Pinpoint the cell where the given text exists, returning its (X, Y) midpoint coordinate. 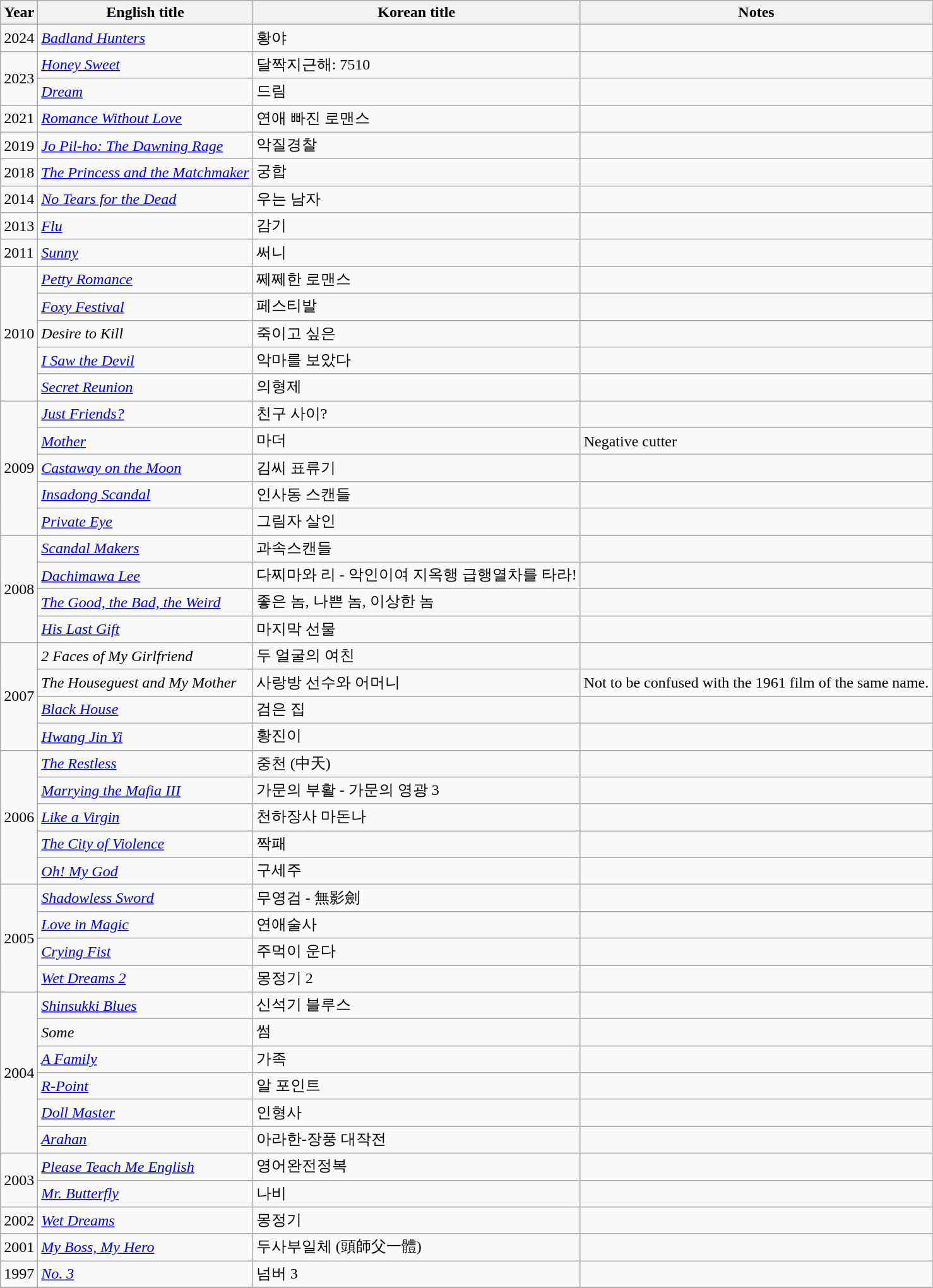
No Tears for the Dead (145, 200)
죽이고 싶은 (417, 333)
The Houseguest and My Mother (145, 683)
2024 (19, 38)
황야 (417, 38)
의형제 (417, 388)
My Boss, My Hero (145, 1248)
2 Faces of My Girlfriend (145, 657)
주먹이 운다 (417, 952)
2023 (19, 78)
아라한-장풍 대작전 (417, 1140)
중천 (中天) (417, 764)
알 포인트 (417, 1086)
다찌마와 리 - 악인이여 지옥행 급행열차를 타라! (417, 576)
Please Teach Me English (145, 1167)
2013 (19, 226)
Insadong Scandal (145, 495)
Negative cutter (756, 441)
과속스캔들 (417, 549)
2009 (19, 468)
R-Point (145, 1086)
쩨쩨한 로맨스 (417, 280)
Oh! My God (145, 871)
연애 빠진 로맨스 (417, 119)
악질경찰 (417, 145)
Arahan (145, 1140)
Flu (145, 226)
Private Eye (145, 522)
가문의 부활 - 가문의 영광 3 (417, 790)
Badland Hunters (145, 38)
Foxy Festival (145, 307)
황진이 (417, 736)
궁합 (417, 173)
2003 (19, 1179)
Scandal Makers (145, 549)
English title (145, 13)
드림 (417, 92)
Notes (756, 13)
The City of Violence (145, 845)
2010 (19, 333)
Honey Sweet (145, 64)
Dream (145, 92)
Sunny (145, 253)
2007 (19, 696)
그림자 살인 (417, 522)
Shinsukki Blues (145, 1005)
2011 (19, 253)
Just Friends? (145, 414)
Black House (145, 710)
Secret Reunion (145, 388)
몽정기 (417, 1221)
His Last Gift (145, 629)
2021 (19, 119)
2019 (19, 145)
달짝지근해: 7510 (417, 64)
Shadowless Sword (145, 898)
No. 3 (145, 1274)
Some (145, 1033)
페스티발 (417, 307)
영어완전정복 (417, 1167)
Mother (145, 441)
마지막 선물 (417, 629)
연애술사 (417, 924)
인사동 스캔들 (417, 495)
무영검 - 無影劍 (417, 898)
2001 (19, 1248)
Marrying the Mafia III (145, 790)
1997 (19, 1274)
Korean title (417, 13)
인형사 (417, 1112)
Not to be confused with the 1961 film of the same name. (756, 683)
Mr. Butterfly (145, 1193)
구세주 (417, 871)
감기 (417, 226)
마더 (417, 441)
The Good, the Bad, the Weird (145, 602)
검은 집 (417, 710)
두 얼굴의 여친 (417, 657)
2006 (19, 817)
Year (19, 13)
써니 (417, 253)
Dachimawa Lee (145, 576)
신석기 블루스 (417, 1005)
넘버 3 (417, 1274)
2014 (19, 200)
2004 (19, 1072)
Desire to Kill (145, 333)
천하장사 마돈나 (417, 817)
2005 (19, 938)
Wet Dreams (145, 1221)
The Princess and the Matchmaker (145, 173)
좋은 놈, 나쁜 놈, 이상한 놈 (417, 602)
친구 사이? (417, 414)
Petty Romance (145, 280)
2008 (19, 589)
Doll Master (145, 1112)
Like a Virgin (145, 817)
나비 (417, 1193)
The Restless (145, 764)
Crying Fist (145, 952)
A Family (145, 1059)
짝패 (417, 845)
썸 (417, 1033)
Romance Without Love (145, 119)
사랑방 선수와 어머니 (417, 683)
I Saw the Devil (145, 361)
김씨 표류기 (417, 468)
Wet Dreams 2 (145, 979)
Hwang Jin Yi (145, 736)
두사부일체 (頭師父一體) (417, 1248)
Jo Pil-ho: The Dawning Rage (145, 145)
Love in Magic (145, 924)
2018 (19, 173)
몽정기 2 (417, 979)
Castaway on the Moon (145, 468)
가족 (417, 1059)
악마를 보았다 (417, 361)
2002 (19, 1221)
우는 남자 (417, 200)
